Return the [X, Y] coordinate for the center point of the cell that contains the specified text.  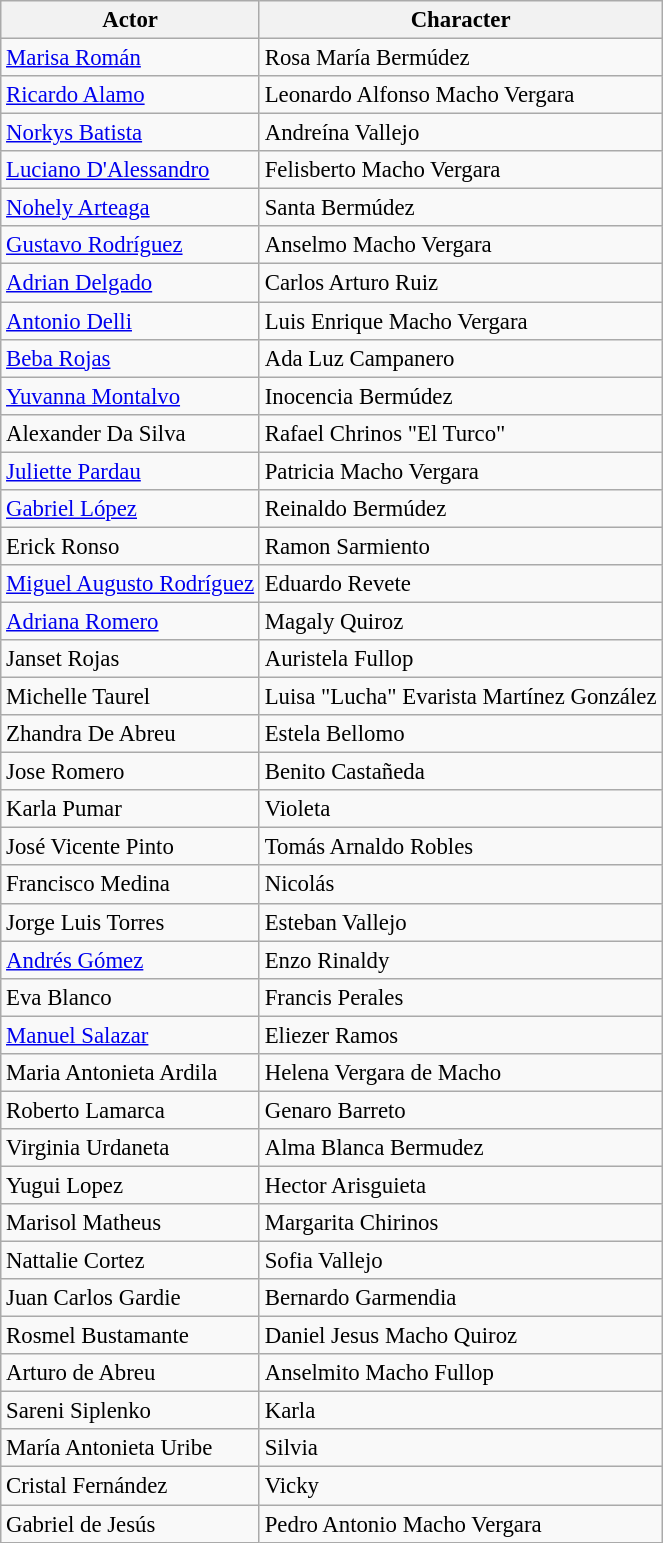
Miguel Augusto Rodríguez [130, 584]
María Antonieta Uribe [130, 1449]
Character [460, 20]
Yugui Lopez [130, 1185]
Benito Castañeda [460, 772]
Manuel Salazar [130, 1035]
Juan Carlos Gardie [130, 1298]
Alexander Da Silva [130, 433]
Beba Rojas [130, 358]
Ricardo Alamo [130, 95]
Helena Vergara de Macho [460, 1073]
Genaro Barreto [460, 1110]
Sofia Vallejo [460, 1261]
Enzo Rinaldy [460, 960]
Eliezer Ramos [460, 1035]
Zhandra De Abreu [130, 734]
Nattalie Cortez [130, 1261]
Karla [460, 1411]
Margarita Chirinos [460, 1223]
Virginia Urdaneta [130, 1148]
Gabriel de Jesús [130, 1524]
Anselmo Macho Vergara [460, 245]
Nohely Arteaga [130, 208]
Karla Pumar [130, 809]
Gustavo Rodríguez [130, 245]
Anselmito Macho Fullop [460, 1373]
Francis Perales [460, 997]
Marisa Román [130, 58]
Estela Bellomo [460, 734]
Jose Romero [130, 772]
Ada Luz Campanero [460, 358]
Maria Antonieta Ardila [130, 1073]
Leonardo Alfonso Macho Vergara [460, 95]
Andreína Vallejo [460, 133]
Gabriel López [130, 509]
Rosa María Bermúdez [460, 58]
Jorge Luis Torres [130, 922]
Violeta [460, 809]
Erick Ronso [130, 546]
Marisol Matheus [130, 1223]
Pedro Antonio Macho Vergara [460, 1524]
Andrés Gómez [130, 960]
Luisa "Lucha" Evarista Martínez González [460, 697]
Janset Rojas [130, 659]
Santa Bermúdez [460, 208]
Luis Enrique Macho Vergara [460, 321]
Arturo de Abreu [130, 1373]
Francisco Medina [130, 885]
Adriana Romero [130, 621]
Rosmel Bustamante [130, 1336]
Norkys Batista [130, 133]
Nicolás [460, 885]
Silvia [460, 1449]
Daniel Jesus Macho Quiroz [460, 1336]
Roberto Lamarca [130, 1110]
Eva Blanco [130, 997]
Michelle Taurel [130, 697]
Patricia Macho Vergara [460, 471]
Rafael Chrinos "El Turco" [460, 433]
Sareni Siplenko [130, 1411]
Actor [130, 20]
Tomás Arnaldo Robles [460, 847]
Bernardo Garmendia [460, 1298]
Esteban Vallejo [460, 922]
Hector Arisguieta [460, 1185]
Antonio Delli [130, 321]
Cristal Fernández [130, 1486]
Vicky [460, 1486]
Felisberto Macho Vergara [460, 170]
Juliette Pardau [130, 471]
Carlos Arturo Ruiz [460, 283]
Ramon Sarmiento [460, 546]
Reinaldo Bermúdez [460, 509]
Luciano D'Alessandro [130, 170]
Adrian Delgado [130, 283]
Eduardo Revete [460, 584]
José Vicente Pinto [130, 847]
Magaly Quiroz [460, 621]
Yuvanna Montalvo [130, 396]
Alma Blanca Bermudez [460, 1148]
Inocencia Bermúdez [460, 396]
Auristela Fullop [460, 659]
